Output the [x, y] coordinate of the center of the cell containing the given text.  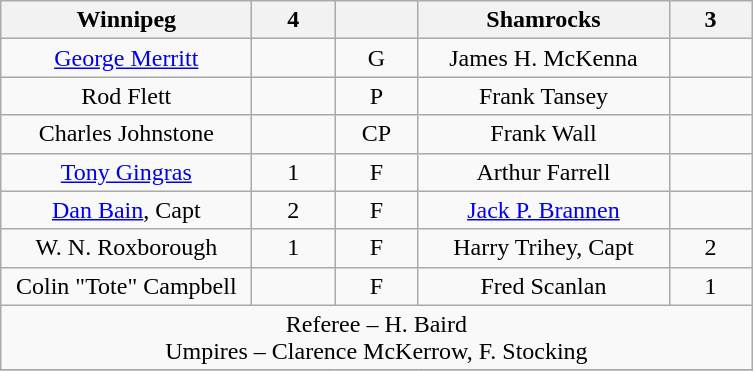
James H. McKenna [544, 58]
Jack P. Brannen [544, 210]
W. N. Roxborough [126, 248]
G [376, 58]
Dan Bain, Capt [126, 210]
3 [710, 20]
Colin "Tote" Campbell [126, 286]
Winnipeg [126, 20]
Shamrocks [544, 20]
P [376, 96]
Rod Flett [126, 96]
Frank Tansey [544, 96]
Referee – H. BairdUmpires – Clarence McKerrow, F. Stocking [376, 338]
Arthur Farrell [544, 172]
Harry Trihey, Capt [544, 248]
Charles Johnstone [126, 134]
4 [294, 20]
Frank Wall [544, 134]
Fred Scanlan [544, 286]
Tony Gingras [126, 172]
CP [376, 134]
George Merritt [126, 58]
